Return the [X, Y] coordinate for the center point of the cell that contains the specified text.  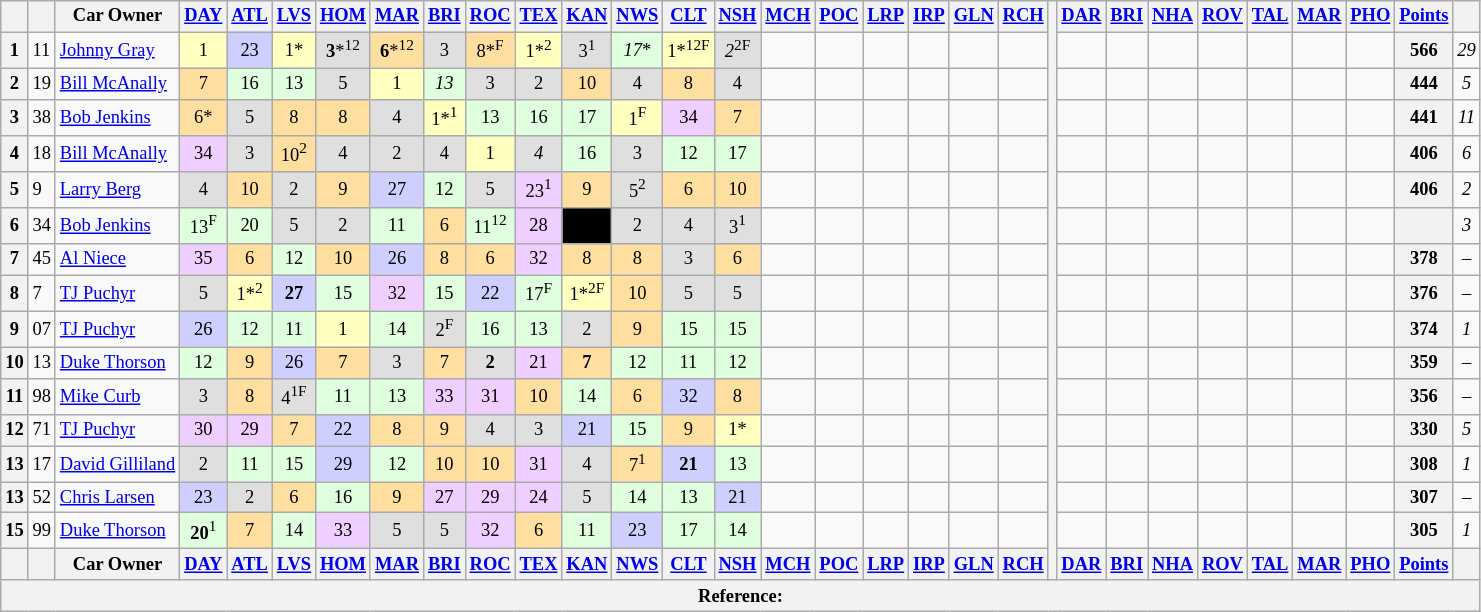
28 [538, 226]
441 [1424, 118]
18 [42, 154]
231 [538, 190]
David Gilliland [117, 464]
359 [1424, 362]
356 [1424, 396]
Al Niece [117, 260]
20 [250, 226]
376 [1424, 293]
41F [294, 396]
45 [42, 260]
6*12 [396, 50]
305 [1424, 531]
1112 [490, 226]
374 [1424, 329]
307 [1424, 498]
13F [204, 226]
38 [42, 118]
201 [204, 531]
22F [738, 50]
98 [42, 396]
Larry Berg [117, 190]
2F [444, 329]
378 [1424, 260]
30 [204, 430]
24 [538, 498]
566 [1424, 50]
3*12 [342, 50]
35 [204, 260]
Reference: [740, 596]
Chris Larsen [117, 498]
17* [638, 50]
Johnny Gray [117, 50]
1*2F [587, 293]
19 [42, 84]
1*12F [688, 50]
1F [638, 118]
07 [42, 329]
308 [1424, 464]
Mike Curb [117, 396]
6* [204, 118]
17F [538, 293]
330 [1424, 430]
102 [294, 154]
1*1 [444, 118]
99 [42, 531]
444 [1424, 84]
8*F [490, 50]
